Scan for the cell matching the given text and deliver its (X, Y) coordinate at center. 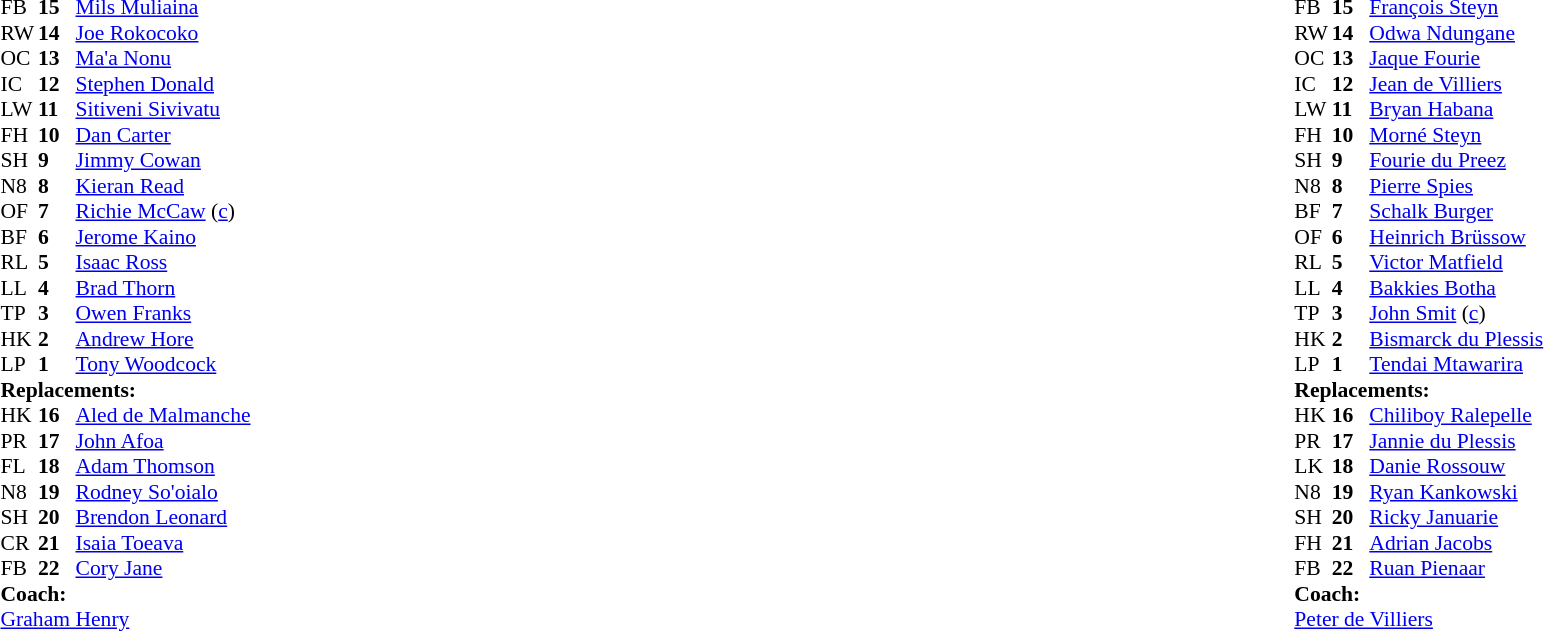
Pierre Spies (1456, 186)
Heinrich Brüssow (1456, 237)
John Smit (c) (1456, 313)
Andrew Hore (164, 339)
Jimmy Cowan (164, 161)
Bryan Habana (1456, 109)
Ruan Pienaar (1456, 569)
Adrian Jacobs (1456, 543)
Jannie du Plessis (1456, 441)
Ma'a Nonu (164, 59)
John Afoa (164, 441)
Danie Rossouw (1456, 467)
FL (19, 467)
Ricky Januarie (1456, 517)
Isaia Toeava (164, 543)
Tony Woodcock (164, 365)
Ryan Kankowski (1456, 492)
Adam Thomson (164, 467)
Chiliboy Ralepelle (1456, 415)
Joe Rokocoko (164, 33)
Morné Steyn (1456, 135)
Owen Franks (164, 313)
Kieran Read (164, 186)
Fourie du Preez (1456, 161)
Bismarck du Plessis (1456, 339)
Tendai Mtawarira (1456, 365)
LK (1313, 467)
Victor Matfield (1456, 263)
Aled de Malmanche (164, 415)
Jerome Kaino (164, 237)
CR (19, 543)
Bakkies Botha (1456, 288)
Dan Carter (164, 135)
Brendon Leonard (164, 517)
Stephen Donald (164, 84)
Sitiveni Sivivatu (164, 109)
Schalk Burger (1456, 211)
Brad Thorn (164, 288)
Richie McCaw (c) (164, 211)
Cory Jane (164, 569)
Rodney So'oialo (164, 492)
Odwa Ndungane (1456, 33)
Jean de Villiers (1456, 84)
Isaac Ross (164, 263)
Jaque Fourie (1456, 59)
